For the text-containing cell, return its midpoint in [x, y] coordinate format. 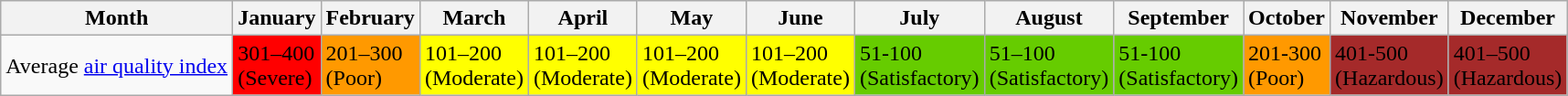
201–300(Poor) [370, 66]
May [691, 18]
301–400(Severe) [277, 66]
June [800, 18]
January [277, 18]
March [473, 18]
October [1287, 18]
Month [117, 18]
August [1049, 18]
February [370, 18]
September [1179, 18]
November [1390, 18]
December [1508, 18]
401-500(Hazardous) [1390, 66]
401–500(Hazardous) [1508, 66]
April [583, 18]
Average air quality index [117, 66]
201-300(Poor) [1287, 66]
July [919, 18]
51–100(Satisfactory) [1049, 66]
